Search for the cell housing the specified text and yield its [x, y] center coordinate. 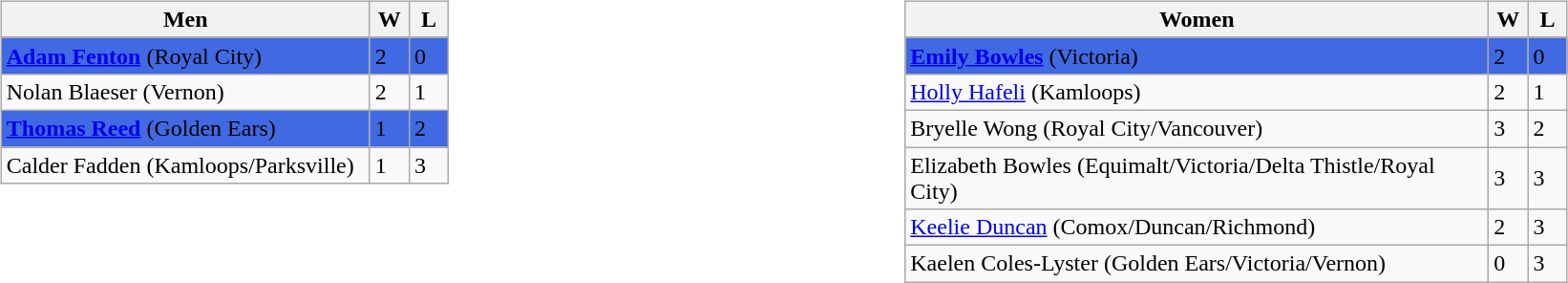
Holly Hafeli (Kamloops) [1197, 92]
Calder Fadden (Kamloops/Parksville) [185, 165]
Bryelle Wong (Royal City/Vancouver) [1197, 128]
Adam Fenton (Royal City) [185, 55]
Elizabeth Bowles (Equimalt/Victoria/Delta Thistle/Royal City) [1197, 178]
Kaelen Coles-Lyster (Golden Ears/Victoria/Vernon) [1197, 264]
Keelie Duncan (Comox/Duncan/Richmond) [1197, 228]
Nolan Blaeser (Vernon) [185, 92]
Emily Bowles (Victoria) [1197, 55]
Thomas Reed (Golden Ears) [185, 128]
Men [185, 19]
Women [1197, 19]
